From the cell containing the given text, extract its center point as [x, y] coordinate. 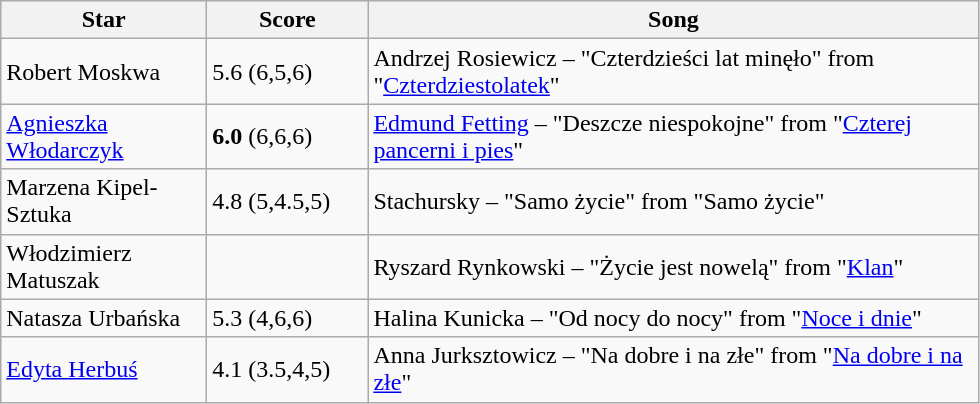
Edmund Fetting – "Deszcze niespokojne" from "Czterej pancerni i pies" [674, 136]
Anna Jurksztowicz – "Na dobre i na złe" from "Na dobre i na złe" [674, 370]
Halina Kunicka – "Od nocy do nocy" from "Noce i dnie" [674, 318]
Stachursky – "Samo życie" from "Samo życie" [674, 202]
4.8 (5,4.5,5) [288, 202]
6.0 (6,6,6) [288, 136]
Natasza Urbańska [104, 318]
Andrzej Rosiewicz – "Czterdzieści lat minęło" from "Czterdziestolatek" [674, 72]
Score [288, 20]
Song [674, 20]
Robert Moskwa [104, 72]
Edyta Herbuś [104, 370]
4.1 (3.5,4,5) [288, 370]
Agnieszka Włodarczyk [104, 136]
5.6 (6,5,6) [288, 72]
Marzena Kipel-Sztuka [104, 202]
Star [104, 20]
Ryszard Rynkowski – "Życie jest nowelą" from "Klan" [674, 266]
5.3 (4,6,6) [288, 318]
Włodzimierz Matuszak [104, 266]
